For the text-containing cell, return its midpoint in (X, Y) coordinate format. 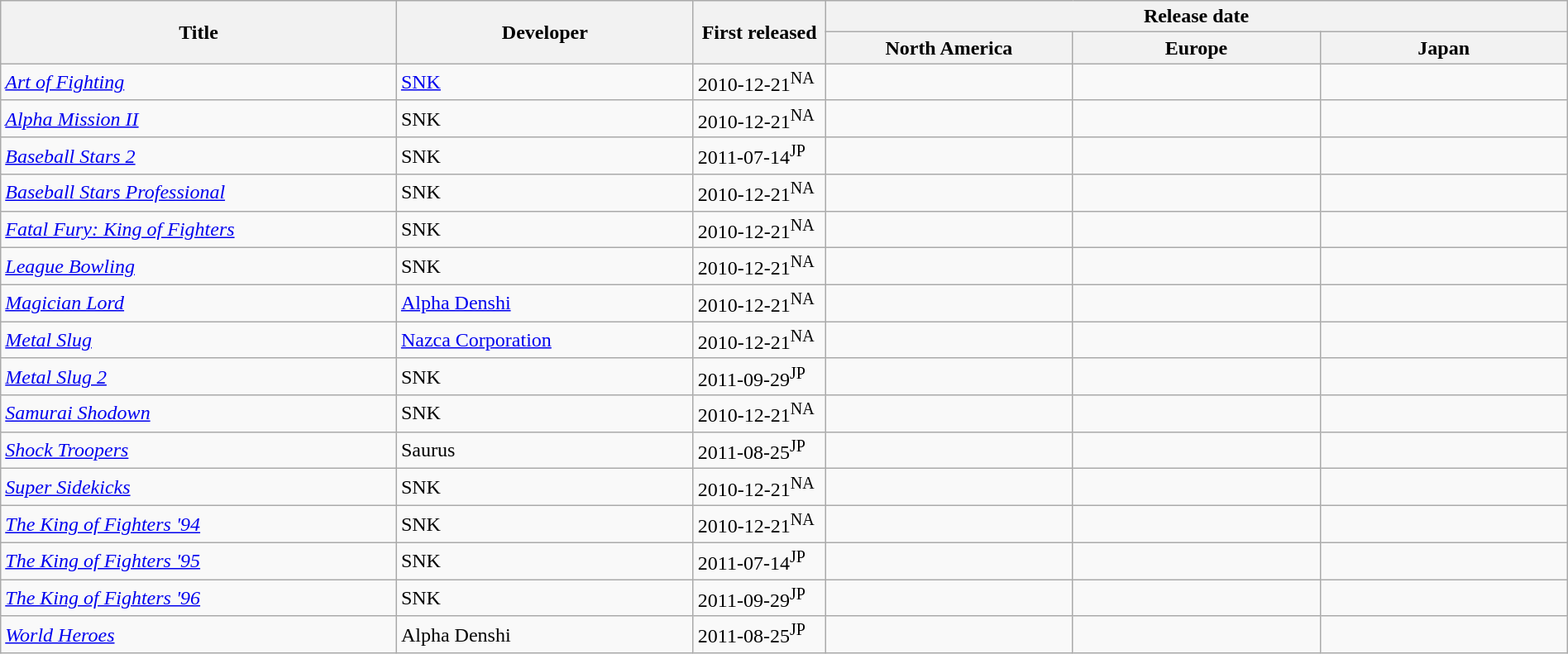
Metal Slug 2 (198, 377)
Title (198, 32)
The King of Fighters '95 (198, 561)
Baseball Stars 2 (198, 155)
Super Sidekicks (198, 488)
Samurai Shodown (198, 413)
Developer (544, 32)
Saurus (544, 450)
First released (759, 32)
Magician Lord (198, 303)
Baseball Stars Professional (198, 193)
World Heroes (198, 635)
Europe (1196, 48)
Alpha Mission II (198, 119)
Release date (1196, 17)
North America (949, 48)
Japan (1444, 48)
Nazca Corporation (544, 341)
Art of Fighting (198, 83)
Metal Slug (198, 341)
The King of Fighters '94 (198, 524)
The King of Fighters '96 (198, 599)
Shock Troopers (198, 450)
Fatal Fury: King of Fighters (198, 230)
League Bowling (198, 266)
